Return the [x, y] coordinate for the center point of the cell that contains the specified text.  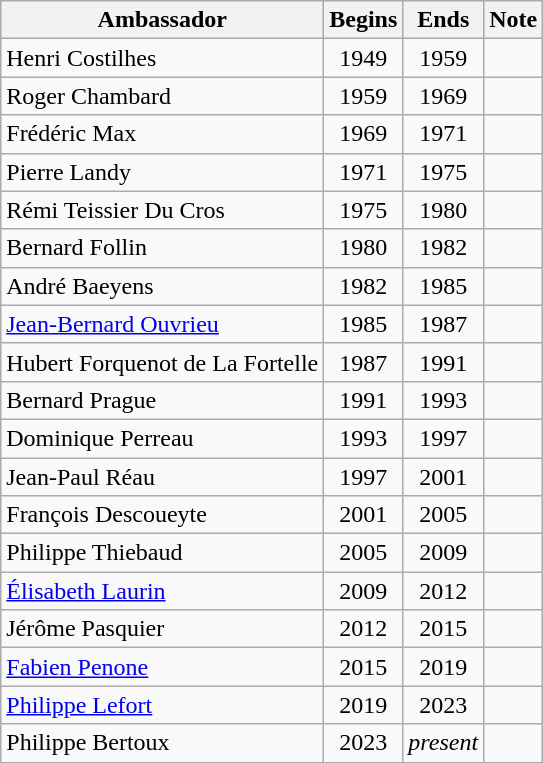
Philippe Lefort [162, 705]
Philippe Bertoux [162, 743]
Ends [444, 20]
Fabien Penone [162, 667]
Bernard Prague [162, 400]
Henri Costilhes [162, 58]
Jérôme Pasquier [162, 629]
Hubert Forquenot de La Fortelle [162, 362]
Rémi Teissier Du Cros [162, 210]
Jean-Bernard Ouvrieu [162, 324]
Jean-Paul Réau [162, 477]
Philippe Thiebaud [162, 553]
André Baeyens [162, 286]
Dominique Perreau [162, 438]
Bernard Follin [162, 248]
1949 [364, 58]
Begins [364, 20]
Élisabeth Laurin [162, 591]
Roger Chambard [162, 96]
Ambassador [162, 20]
Note [514, 20]
François Descoueyte [162, 515]
present [444, 743]
Frédéric Max [162, 134]
Pierre Landy [162, 172]
